Pinpoint the cell where the given text exists, returning its (x, y) midpoint coordinate. 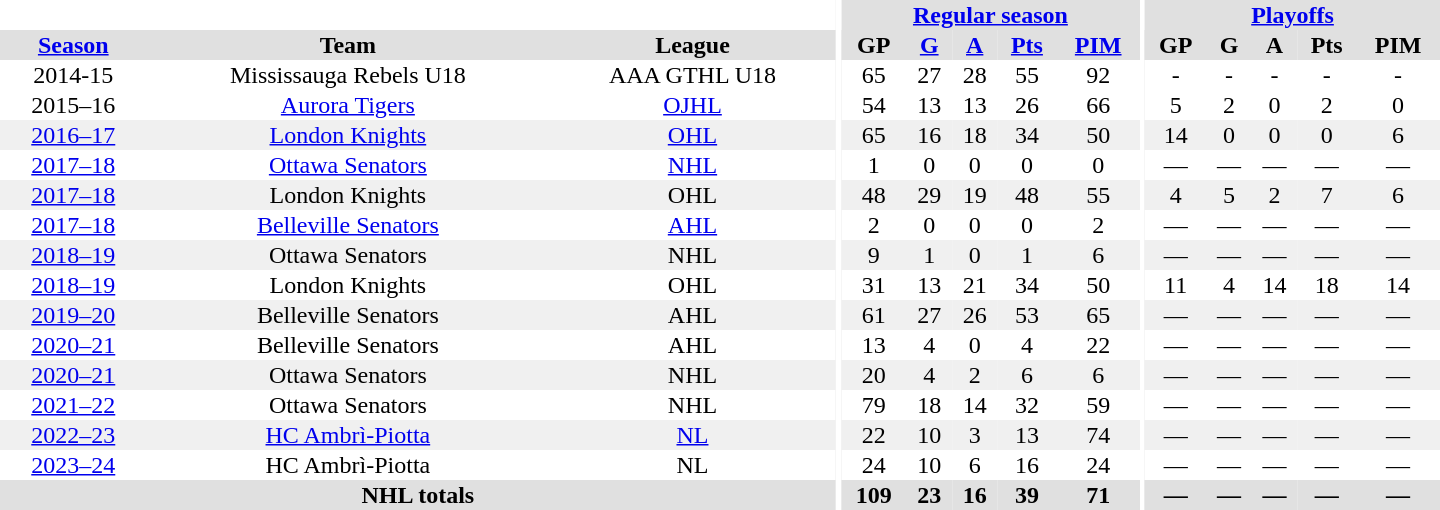
7 (1326, 195)
2016–17 (74, 135)
Team (348, 45)
19 (974, 195)
3 (974, 435)
11 (1176, 285)
79 (874, 405)
2014-15 (74, 75)
66 (1098, 105)
92 (1098, 75)
2015–16 (74, 105)
9 (874, 255)
20 (874, 375)
2022–23 (74, 435)
Regular season (990, 15)
32 (1026, 405)
AAA GTHL U18 (692, 75)
Season (74, 45)
54 (874, 105)
23 (928, 495)
74 (1098, 435)
28 (974, 75)
29 (928, 195)
71 (1098, 495)
61 (874, 315)
OJHL (692, 105)
NHL totals (418, 495)
Playoffs (1292, 15)
53 (1026, 315)
59 (1098, 405)
Aurora Tigers (348, 105)
Mississauga Rebels U18 (348, 75)
League (692, 45)
109 (874, 495)
21 (974, 285)
2023–24 (74, 465)
31 (874, 285)
2021–22 (74, 405)
39 (1026, 495)
2019–20 (74, 315)
